Extract the (x, y) coordinate from the center of the cell holding the provided text.  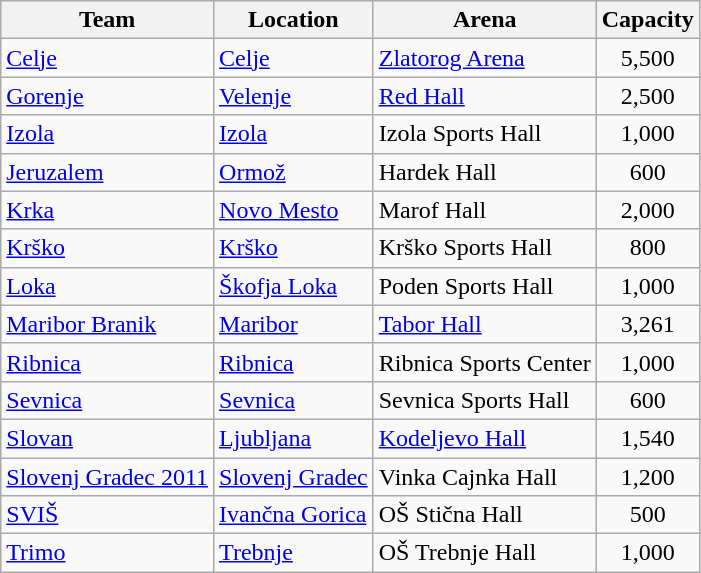
1,200 (648, 477)
Team (108, 20)
Ribnica Sports Center (484, 362)
800 (648, 248)
Krka (108, 210)
Ljubljana (294, 438)
Red Hall (484, 96)
Škofja Loka (294, 286)
Novo Mesto (294, 210)
Trimo (108, 553)
2,000 (648, 210)
Poden Sports Hall (484, 286)
500 (648, 515)
SVIŠ (108, 515)
3,261 (648, 324)
Arena (484, 20)
Tabor Hall (484, 324)
Krško Sports Hall (484, 248)
Kodeljevo Hall (484, 438)
Izola Sports Hall (484, 134)
Capacity (648, 20)
Slovan (108, 438)
Location (294, 20)
Ivančna Gorica (294, 515)
Velenje (294, 96)
Marof Hall (484, 210)
OŠ Trebnje Hall (484, 553)
Jeruzalem (108, 172)
Trebnje (294, 553)
5,500 (648, 58)
1,540 (648, 438)
Ormož (294, 172)
Slovenj Gradec 2011 (108, 477)
Sevnica Sports Hall (484, 400)
Maribor Branik (108, 324)
Zlatorog Arena (484, 58)
Vinka Cajnka Hall (484, 477)
Maribor (294, 324)
Gorenje (108, 96)
Loka (108, 286)
2,500 (648, 96)
Slovenj Gradec (294, 477)
OŠ Stična Hall (484, 515)
Hardek Hall (484, 172)
